Return the [X, Y] coordinate for the center point of the cell that contains the specified text.  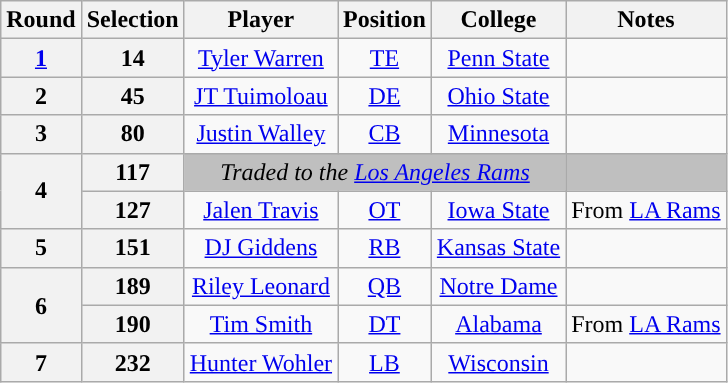
Minnesota [498, 134]
QB [385, 286]
DT [385, 324]
Selection [132, 20]
4 [41, 191]
JT Tuimoloau [260, 96]
5 [41, 248]
RB [385, 248]
Kansas State [498, 248]
1 [41, 58]
232 [132, 362]
Round [41, 20]
CB [385, 134]
Jalen Travis [260, 210]
Hunter Wohler [260, 362]
190 [132, 324]
OT [385, 210]
Player [260, 20]
Iowa State [498, 210]
Justin Walley [260, 134]
151 [132, 248]
80 [132, 134]
45 [132, 96]
DE [385, 96]
Tim Smith [260, 324]
3 [41, 134]
7 [41, 362]
DJ Giddens [260, 248]
Ohio State [498, 96]
Penn State [498, 58]
Notre Dame [498, 286]
TE [385, 58]
117 [132, 172]
LB [385, 362]
Tyler Warren [260, 58]
Traded to the Los Angeles Rams [374, 172]
Riley Leonard [260, 286]
College [498, 20]
127 [132, 210]
2 [41, 96]
6 [41, 305]
14 [132, 58]
Position [385, 20]
Wisconsin [498, 362]
Alabama [498, 324]
189 [132, 286]
Notes [646, 20]
